Provide the [X, Y] coordinate of the cell's center where the given text is located.  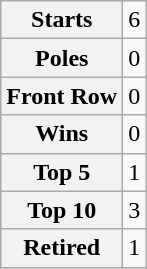
Wins [62, 134]
Top 10 [62, 210]
Retired [62, 248]
Front Row [62, 96]
Starts [62, 20]
Top 5 [62, 172]
Poles [62, 58]
3 [134, 210]
6 [134, 20]
